Scan for the cell matching the given text and deliver its (X, Y) coordinate at center. 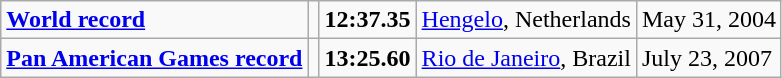
12:37.35 (368, 20)
World record (154, 20)
13:25.60 (368, 58)
Pan American Games record (154, 58)
May 31, 2004 (708, 20)
Rio de Janeiro, Brazil (526, 58)
July 23, 2007 (708, 58)
Hengelo, Netherlands (526, 20)
